Identify which cell holds the provided text, then report its [X, Y] central coordinate. 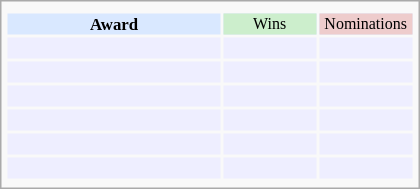
Award [114, 24]
Wins [270, 24]
Nominations [366, 24]
